Determine the (X, Y) coordinate at the center of the cell enclosing the given text.  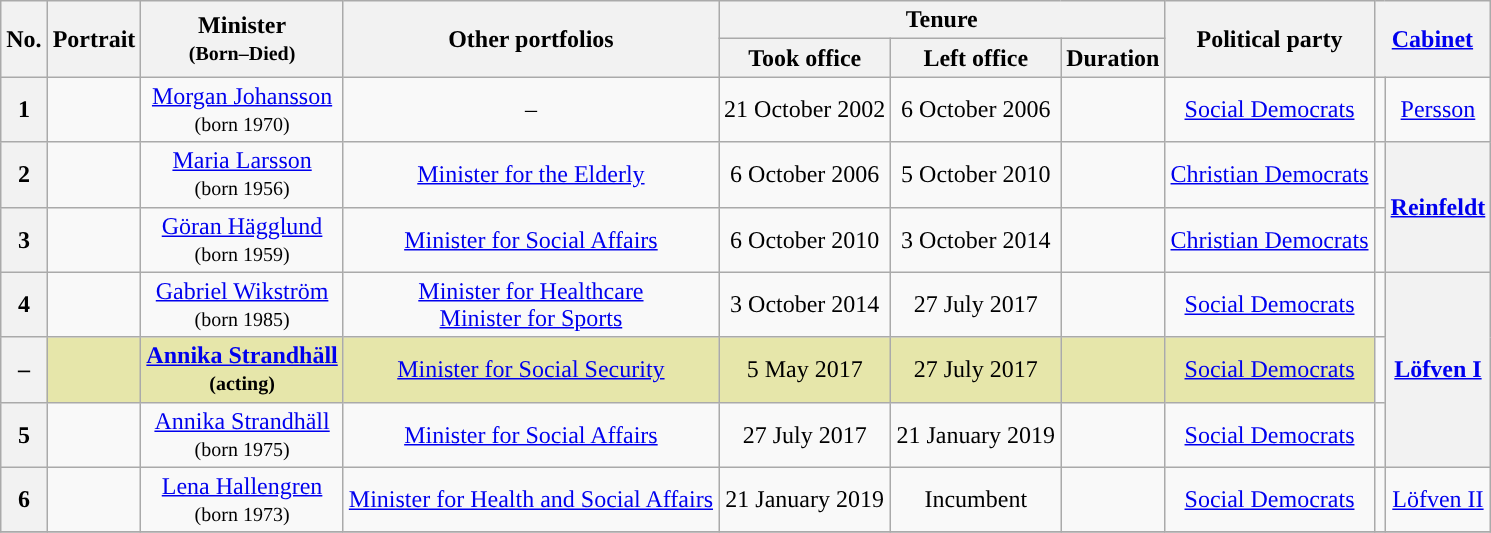
21 October 2002 (805, 110)
Persson (1438, 110)
5 October 2010 (976, 174)
Minister for Social Security (530, 370)
2 (24, 174)
No. (24, 39)
Took office (805, 58)
Political party (1270, 39)
Gabriel Wikström(born 1985) (242, 304)
Göran Hägglund(born 1959) (242, 240)
Cabinet (1432, 39)
4 (24, 304)
Minister for Health and Social Affairs (530, 500)
6 October 2010 (805, 240)
Portrait (94, 39)
Minister for the Elderly (530, 174)
Maria Larsson(born 1956) (242, 174)
5 (24, 434)
Duration (1113, 58)
Other portfolios (530, 39)
Incumbent (976, 500)
Left office (976, 58)
Minister for HealthcareMinister for Sports (530, 304)
Reinfeldt (1438, 207)
Tenure (942, 20)
Morgan Johansson(born 1970) (242, 110)
6 (24, 500)
Annika Strandhäll(acting) (242, 370)
Annika Strandhäll(born 1975) (242, 434)
Löfven II (1438, 500)
Minister(Born–Died) (242, 39)
Löfven I (1438, 370)
3 (24, 240)
Lena Hallengren(born 1973) (242, 500)
5 May 2017 (805, 370)
1 (24, 110)
